Provide the [X, Y] coordinate of the cell's center where the given text is located.  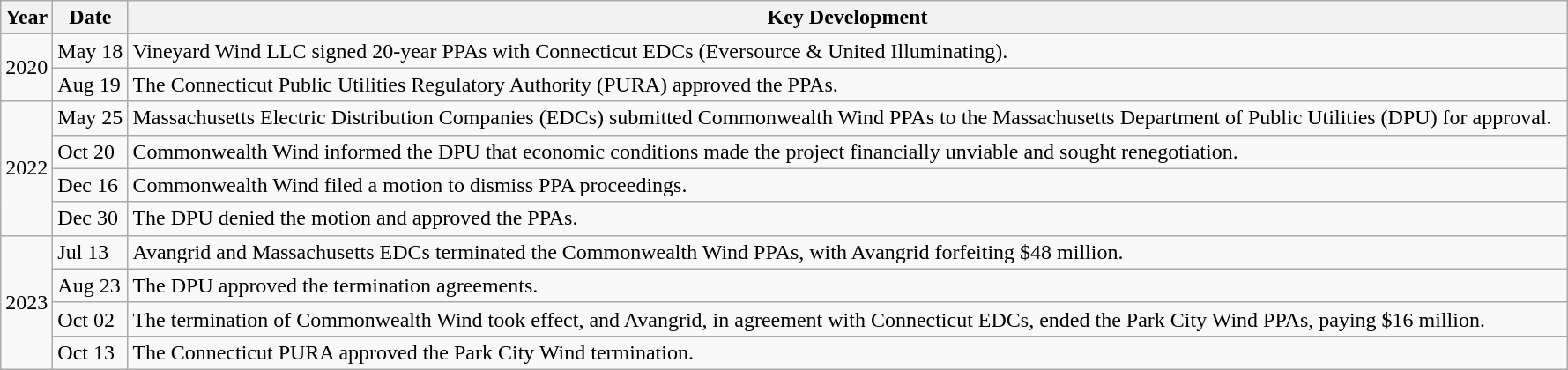
2020 [26, 68]
The Connecticut PURA approved the Park City Wind termination. [848, 352]
Key Development [848, 18]
Vineyard Wind LLC signed 20-year PPAs with Connecticut EDCs (Eversource & United Illuminating). [848, 51]
May 25 [90, 118]
May 18 [90, 51]
Aug 19 [90, 85]
Oct 02 [90, 319]
Jul 13 [90, 252]
Commonwealth Wind informed the DPU that economic conditions made the project financially unviable and sought renegotiation. [848, 152]
2022 [26, 168]
Avangrid and Massachusetts EDCs terminated the Commonwealth Wind PPAs, with Avangrid forfeiting $48 million. [848, 252]
2023 [26, 302]
Commonwealth Wind filed a motion to dismiss PPA proceedings. [848, 185]
Dec 30 [90, 218]
Dec 16 [90, 185]
The DPU approved the termination agreements. [848, 285]
Oct 20 [90, 152]
Year [26, 18]
The DPU denied the motion and approved the PPAs. [848, 218]
Date [90, 18]
Aug 23 [90, 285]
The Connecticut Public Utilities Regulatory Authority (PURA) approved the PPAs. [848, 85]
Oct 13 [90, 352]
